Detect which cell encompasses the target text, then output its [x, y] center coordinate. 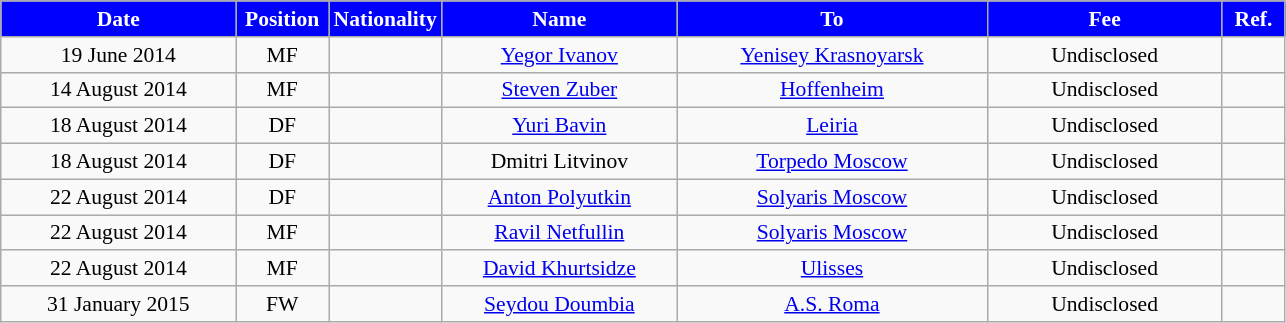
FW [282, 304]
Ulisses [832, 269]
Hoffenheim [832, 90]
Leiria [832, 126]
19 June 2014 [118, 55]
Date [118, 19]
Yegor Ivanov [560, 55]
Torpedo Moscow [832, 162]
31 January 2015 [118, 304]
Seydou Doumbia [560, 304]
Steven Zuber [560, 90]
Anton Polyutkin [560, 197]
Name [560, 19]
Yuri Bavin [560, 126]
Fee [1104, 19]
To [832, 19]
Ref. [1254, 19]
Nationality [384, 19]
Position [282, 19]
14 August 2014 [118, 90]
Yenisey Krasnoyarsk [832, 55]
Ravil Netfullin [560, 233]
Dmitri Litvinov [560, 162]
A.S. Roma [832, 304]
David Khurtsidze [560, 269]
